Locate the cell with the specified text and output its [x, y] center coordinate. 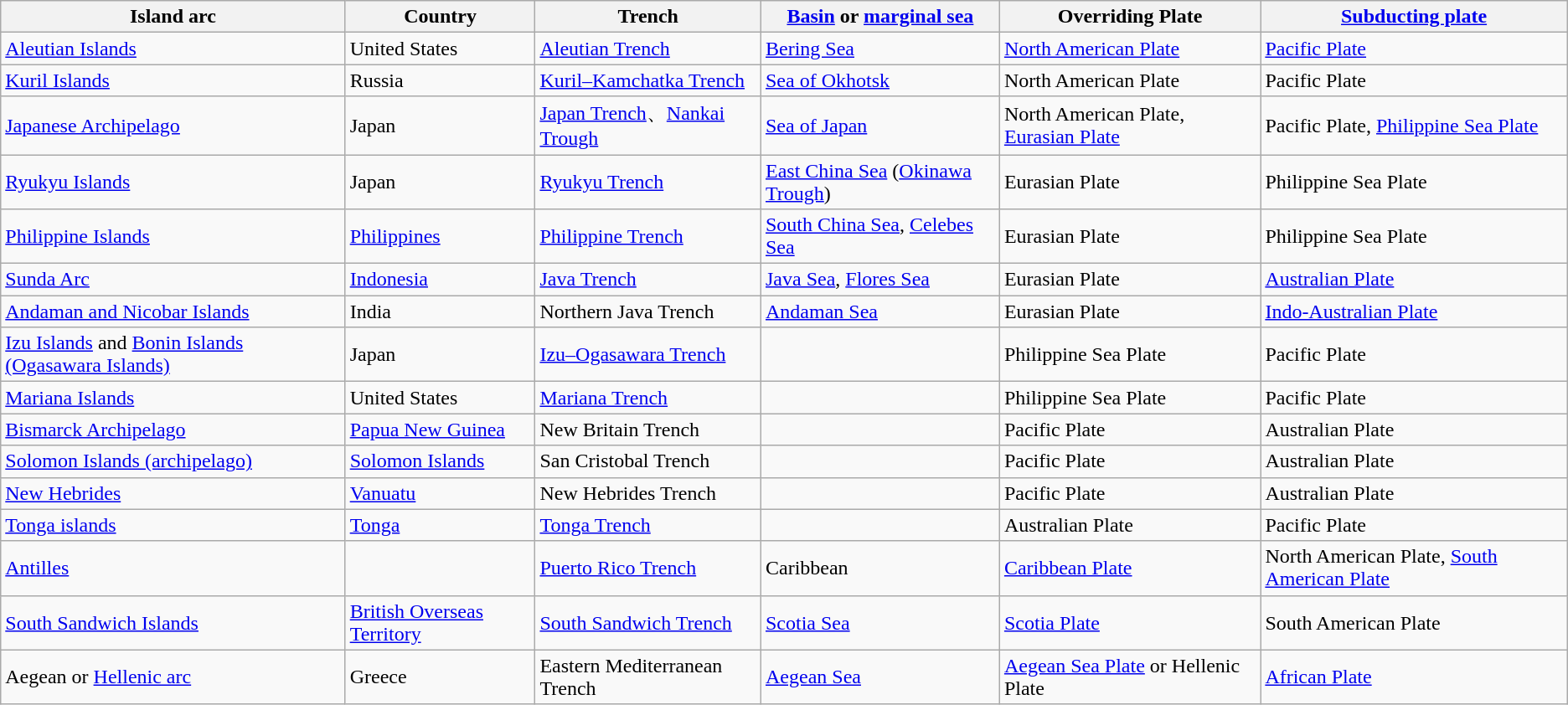
Aleutian Islands [173, 49]
Russia [441, 80]
Sea of Okhotsk [879, 80]
Indo-Australian Plate [1414, 311]
Island arc [173, 17]
Java Sea, Flores Sea [879, 280]
Overriding Plate [1129, 17]
African Plate [1414, 677]
South American Plate [1414, 623]
Tonga islands [173, 525]
Basin or marginal sea [879, 17]
Papua New Guinea [441, 430]
Andaman Sea [879, 311]
Mariana Trench [648, 398]
Ryukyu Trench [648, 181]
New Hebrides Trench [648, 493]
Aegean Sea Plate or Hellenic Plate [1129, 677]
North American Plate, South American Plate [1414, 568]
Philippine Islands [173, 236]
Country [441, 17]
South China Sea, Celebes Sea [879, 236]
New Hebrides [173, 493]
Izu–Ogasawara Trench [648, 355]
Scotia Sea [879, 623]
South Sandwich Trench [648, 623]
Subducting plate [1414, 17]
Vanuatu [441, 493]
Scotia Plate [1129, 623]
East China Sea (Okinawa Trough) [879, 181]
Aegean Sea [879, 677]
Aegean or Hellenic arc [173, 677]
Kuril Islands [173, 80]
Antilles [173, 568]
Kuril–Kamchatka Trench [648, 80]
Eastern Mediterranean Trench [648, 677]
North American Plate, Eurasian Plate [1129, 126]
Sea of Japan [879, 126]
Tonga [441, 525]
Tonga Trench [648, 525]
Aleutian Trench [648, 49]
Japanese Archipelago [173, 126]
Solomon Islands (archipelago) [173, 461]
Japan Trench、Nankai Trough [648, 126]
Mariana Islands [173, 398]
Izu Islands and Bonin Islands (Ogasawara Islands) [173, 355]
Indonesia [441, 280]
Andaman and Nicobar Islands [173, 311]
Bering Sea [879, 49]
India [441, 311]
Solomon Islands [441, 461]
Sunda Arc [173, 280]
Ryukyu Islands [173, 181]
New Britain Trench [648, 430]
Bismarck Archipelago [173, 430]
Caribbean [879, 568]
Trench [648, 17]
Puerto Rico Trench [648, 568]
South Sandwich Islands [173, 623]
Northern Java Trench [648, 311]
Greece [441, 677]
Philippine Trench [648, 236]
Caribbean Plate [1129, 568]
British Overseas Territory [441, 623]
Pacific Plate, Philippine Sea Plate [1414, 126]
San Cristobal Trench [648, 461]
Philippines [441, 236]
Java Trench [648, 280]
